Search for the cell housing the specified text and yield its (x, y) center coordinate. 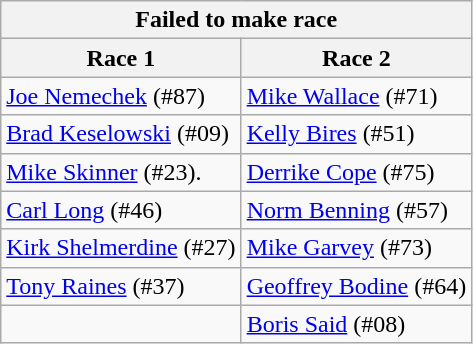
Mike Garvey (#73) (356, 248)
Derrike Cope (#75) (356, 172)
Race 2 (356, 58)
Joe Nemechek (#87) (121, 96)
Mike Wallace (#71) (356, 96)
Kirk Shelmerdine (#27) (121, 248)
Tony Raines (#37) (121, 286)
Norm Benning (#57) (356, 210)
Kelly Bires (#51) (356, 134)
Boris Said (#08) (356, 324)
Mike Skinner (#23). (121, 172)
Failed to make race (236, 20)
Brad Keselowski (#09) (121, 134)
Geoffrey Bodine (#64) (356, 286)
Race 1 (121, 58)
Carl Long (#46) (121, 210)
